Provide the (X, Y) coordinate of the cell's center where the given text is located.  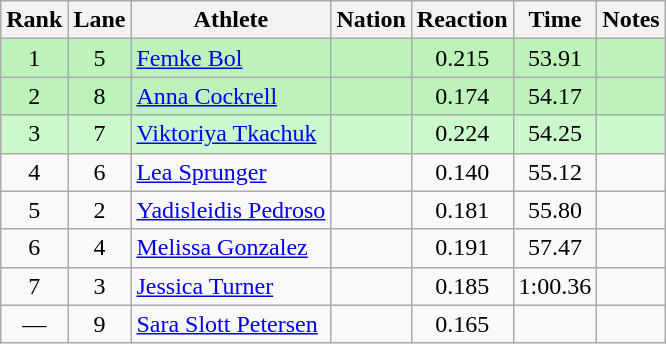
54.17 (555, 96)
1 (34, 58)
9 (100, 324)
Reaction (462, 20)
Athlete (231, 20)
1:00.36 (555, 286)
55.80 (555, 210)
Sara Slott Petersen (231, 324)
0.165 (462, 324)
0.181 (462, 210)
Lane (100, 20)
Melissa Gonzalez (231, 248)
0.185 (462, 286)
Jessica Turner (231, 286)
8 (100, 96)
Anna Cockrell (231, 96)
57.47 (555, 248)
Viktoriya Tkachuk (231, 134)
53.91 (555, 58)
Yadisleidis Pedroso (231, 210)
— (34, 324)
0.140 (462, 172)
Time (555, 20)
0.224 (462, 134)
55.12 (555, 172)
Nation (371, 20)
Rank (34, 20)
Notes (631, 20)
Femke Bol (231, 58)
54.25 (555, 134)
0.215 (462, 58)
0.174 (462, 96)
Lea Sprunger (231, 172)
0.191 (462, 248)
